From the cell containing the given text, extract its center point as [x, y] coordinate. 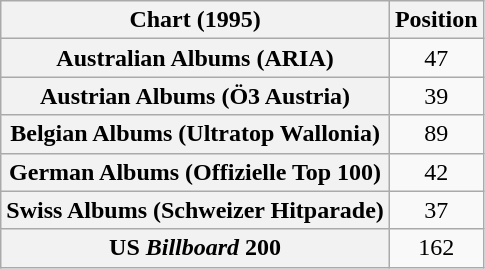
Chart (1995) [196, 20]
Australian Albums (ARIA) [196, 58]
Position [436, 20]
Swiss Albums (Schweizer Hitparade) [196, 210]
42 [436, 172]
162 [436, 248]
US Billboard 200 [196, 248]
German Albums (Offizielle Top 100) [196, 172]
39 [436, 96]
89 [436, 134]
Belgian Albums (Ultratop Wallonia) [196, 134]
47 [436, 58]
37 [436, 210]
Austrian Albums (Ö3 Austria) [196, 96]
